Capture the cell that displays the provided text and extract its (x, y) central coordinate. 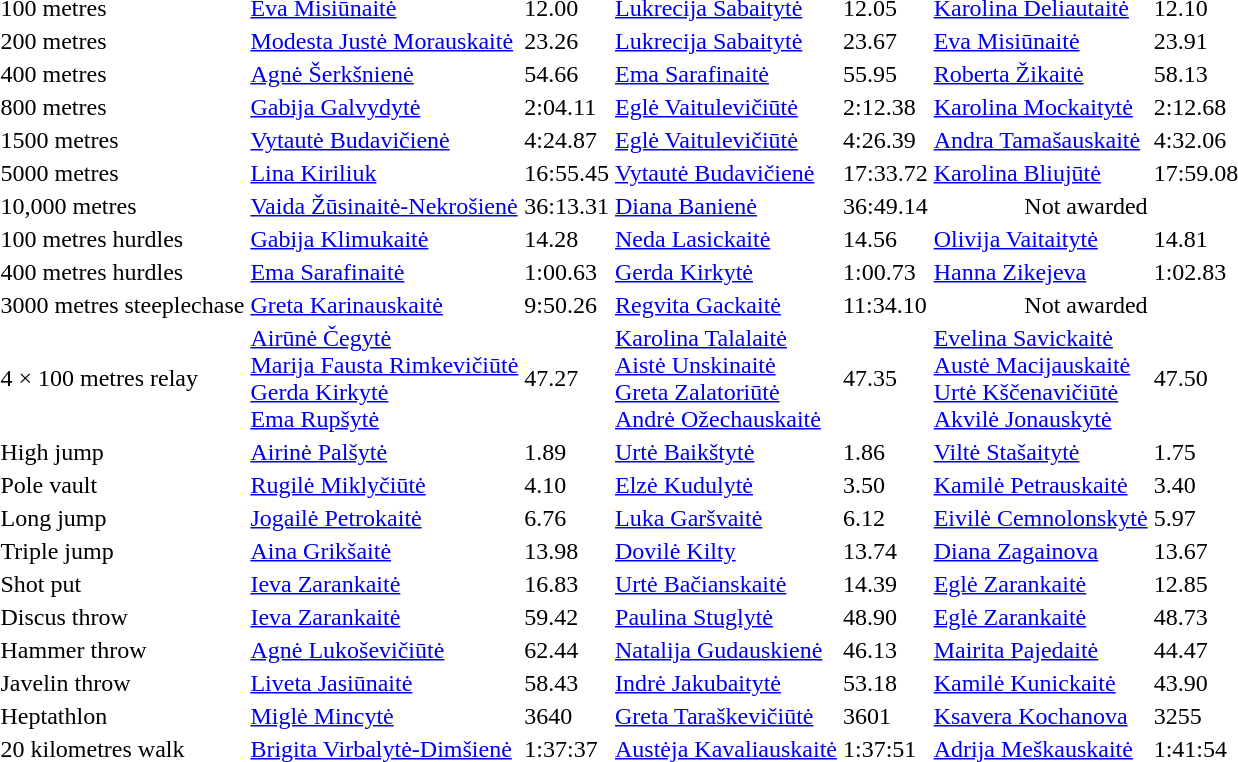
Gabija Galvydytė (384, 107)
4:24.87 (567, 140)
Andra Tamašauskaitė (1040, 140)
Eivilė Cemnolonskytė (1040, 518)
Paulina Stuglytė (726, 617)
Agnė Šerkšnienė (384, 74)
Hanna Zikejeva (1040, 272)
Dovilė Kilty (726, 551)
Diana Zagainova (1040, 551)
4:26.39 (885, 140)
Lukrecija Sabaitytė (726, 41)
53.18 (885, 683)
55.95 (885, 74)
Modesta Justė Morauskaitė (384, 41)
14.56 (885, 239)
Karolina Mockaitytė (1040, 107)
1.86 (885, 452)
54.66 (567, 74)
3601 (885, 716)
Mairita Pajedaitė (1040, 650)
Karolina Bliujūtė (1040, 173)
Indrė Jakubaitytė (726, 683)
48.90 (885, 617)
Airūnė ČegytėMarija Fausta RimkevičiūtėGerda KirkytėEma Rupšytė (384, 378)
14.39 (885, 584)
Miglė Mincytė (384, 716)
Liveta Jasiūnaitė (384, 683)
16.83 (567, 584)
Kamilė Kunickaitė (1040, 683)
Diana Banienė (726, 206)
58.43 (567, 683)
1:00.63 (567, 272)
Roberta Žikaitė (1040, 74)
Greta Taraškevičiūtė (726, 716)
Gabija Klimukaitė (384, 239)
36:49.14 (885, 206)
Luka Garšvaitė (726, 518)
47.35 (885, 378)
23.67 (885, 41)
Gerda Kirkytė (726, 272)
17:33.72 (885, 173)
1:00.73 (885, 272)
Ksavera Kochanova (1040, 716)
Viltė Stašaitytė (1040, 452)
Eva Misiūnaitė (1040, 41)
16:55.45 (567, 173)
3640 (567, 716)
23.26 (567, 41)
1.89 (567, 452)
Airinė Palšytė (384, 452)
Kamilė Petrauskaitė (1040, 485)
Natalija Gudauskienė (726, 650)
6.12 (885, 518)
46.13 (885, 650)
Elzė Kudulytė (726, 485)
Agnė Lukoševičiūtė (384, 650)
4.10 (567, 485)
62.44 (567, 650)
Vaida Žūsinaitė-Nekrošienė (384, 206)
Greta Karinauskaitė (384, 305)
13.98 (567, 551)
2:12.38 (885, 107)
3.50 (885, 485)
Karolina TalalaitėAistė UnskinaitėGreta ZalatoriūtėAndrė Ožechauskaitė (726, 378)
47.27 (567, 378)
6.76 (567, 518)
59.42 (567, 617)
Evelina SavickaitėAustė MacijauskaitėUrtė KščenavičiūtėAkvilė Jonauskytė (1040, 378)
Urtė Bačianskaitė (726, 584)
Regvita Gackaitė (726, 305)
14.28 (567, 239)
36:13.31 (567, 206)
Urtė Baikštytė (726, 452)
Neda Lasickaitė (726, 239)
Rugilė Miklyčiūtė (384, 485)
Olivija Vaitaitytė (1040, 239)
13.74 (885, 551)
11:34.10 (885, 305)
9:50.26 (567, 305)
Jogailė Petrokaitė (384, 518)
2:04.11 (567, 107)
Lina Kiriliuk (384, 173)
Aina Grikšaitė (384, 551)
